Return [X, Y] of the center of cell containing provided text 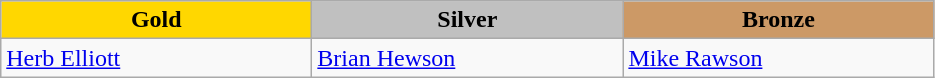
Brian Hewson [468, 58]
Mike Rawson [778, 58]
Bronze [778, 20]
Herb Elliott [156, 58]
Gold [156, 20]
Silver [468, 20]
